Locate the cell with the specified text and output its [x, y] center coordinate. 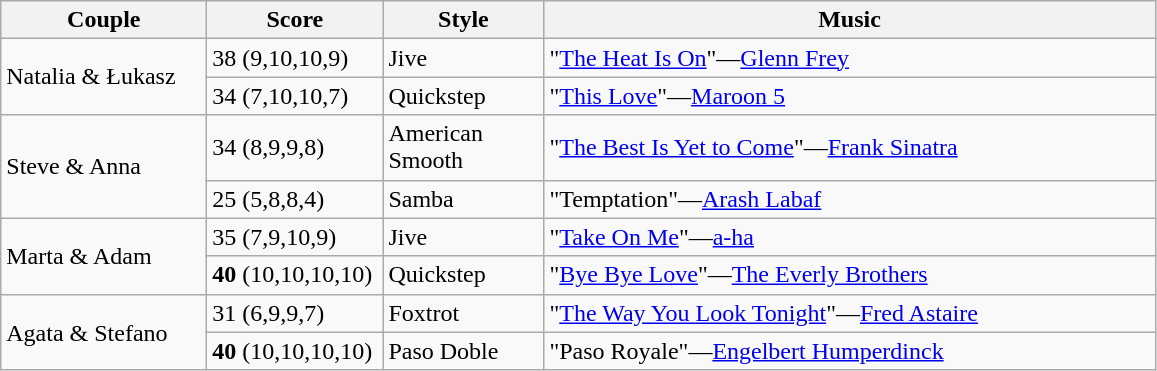
Couple [104, 20]
"Paso Royale"—Engelbert Humperdinck [850, 351]
"Temptation"—Arash Labaf [850, 199]
Agata & Stefano [104, 332]
"The Best Is Yet to Come"—Frank Sinatra [850, 148]
31 (6,9,9,7) [295, 313]
Score [295, 20]
35 (7,9,10,9) [295, 237]
Natalia & Łukasz [104, 77]
Samba [464, 199]
Paso Doble [464, 351]
Steve & Anna [104, 166]
34 (8,9,9,8) [295, 148]
25 (5,8,8,4) [295, 199]
"This Love"—Maroon 5 [850, 96]
Music [850, 20]
Foxtrot [464, 313]
"The Heat Is On"—Glenn Frey [850, 58]
"Bye Bye Love"—The Everly Brothers [850, 275]
38 (9,10,10,9) [295, 58]
Style [464, 20]
American Smooth [464, 148]
"The Way You Look Tonight"—Fred Astaire [850, 313]
Marta & Adam [104, 256]
"Take On Me"—a-ha [850, 237]
34 (7,10,10,7) [295, 96]
